Provide the [x, y] coordinate of the cell's center where the given text is located.  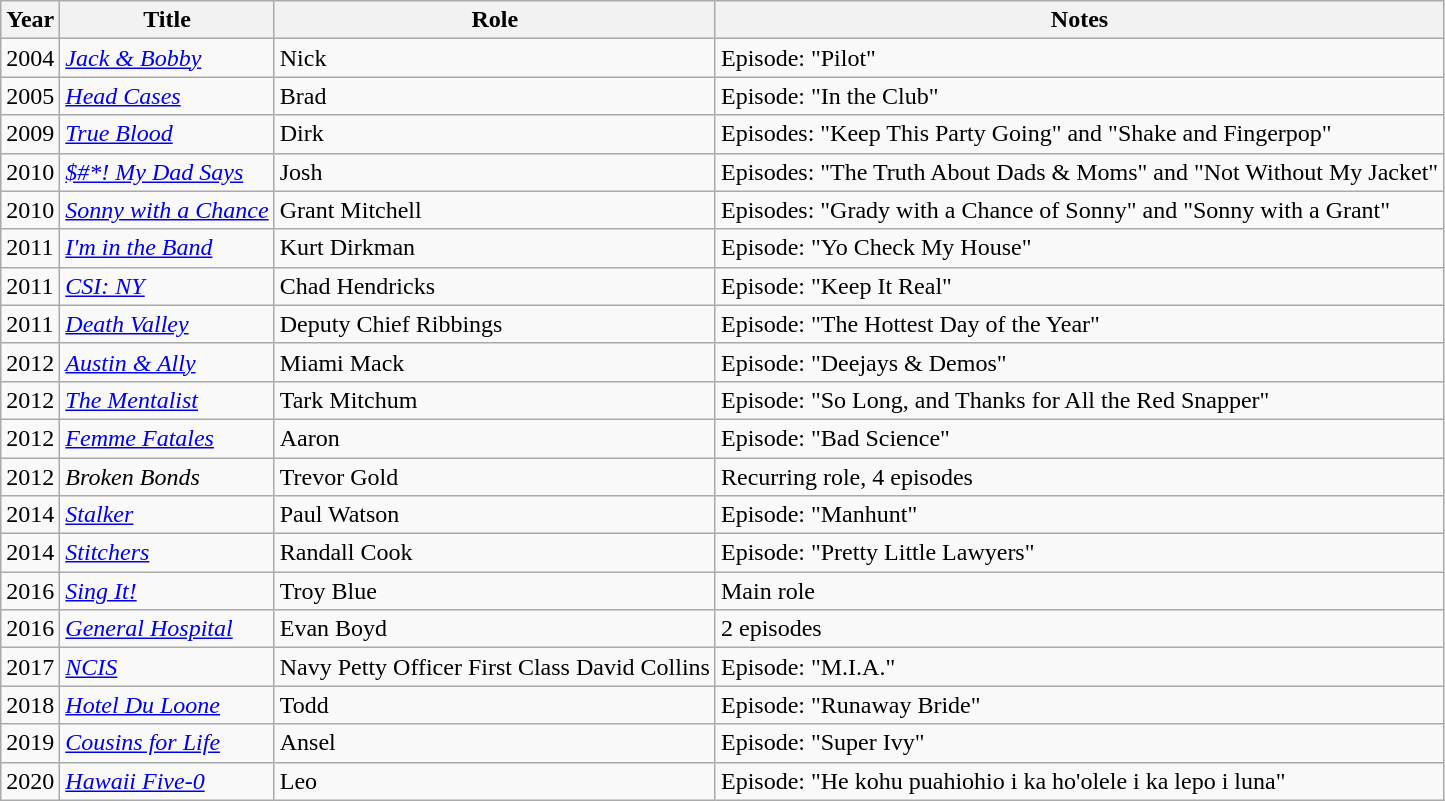
Episode: "Manhunt" [1079, 515]
Stitchers [167, 553]
Episode: "Deejays & Demos" [1079, 362]
The Mentalist [167, 400]
Hotel Du Loone [167, 705]
Femme Fatales [167, 438]
Episode: "Runaway Bride" [1079, 705]
2019 [30, 743]
Jack & Bobby [167, 58]
Austin & Ally [167, 362]
Trevor Gold [494, 477]
Aaron [494, 438]
Head Cases [167, 96]
Episode: "Keep It Real" [1079, 286]
Title [167, 20]
Chad Hendricks [494, 286]
Todd [494, 705]
Josh [494, 172]
Kurt Dirkman [494, 248]
Role [494, 20]
Deputy Chief Ribbings [494, 324]
Ansel [494, 743]
Episodes: "Grady with a Chance of Sonny" and "Sonny with a Grant" [1079, 210]
Episode: "Yo Check My House" [1079, 248]
Brad [494, 96]
Sonny with a Chance [167, 210]
Dirk [494, 134]
Cousins for Life [167, 743]
Tark Mitchum [494, 400]
Troy Blue [494, 591]
Hawaii Five-0 [167, 781]
2018 [30, 705]
Randall Cook [494, 553]
2004 [30, 58]
Episode: "M.I.A." [1079, 667]
Evan Boyd [494, 629]
Year [30, 20]
Main role [1079, 591]
2 episodes [1079, 629]
General Hospital [167, 629]
Notes [1079, 20]
Episode: "Pretty Little Lawyers" [1079, 553]
Episode: "In the Club" [1079, 96]
2017 [30, 667]
2009 [30, 134]
Episode: "He kohu puahiohio i ka ho'olele i ka lepo i luna" [1079, 781]
Grant Mitchell [494, 210]
2005 [30, 96]
I'm in the Band [167, 248]
CSI: NY [167, 286]
Episodes: "The Truth About Dads & Moms" and "Not Without My Jacket" [1079, 172]
Navy Petty Officer First Class David Collins [494, 667]
Episodes: "Keep This Party Going" and "Shake and Fingerpop" [1079, 134]
Episode: "Bad Science" [1079, 438]
Episode: "The Hottest Day of the Year" [1079, 324]
$#*! My Dad Says [167, 172]
Sing It! [167, 591]
Miami Mack [494, 362]
Paul Watson [494, 515]
NCIS [167, 667]
Recurring role, 4 episodes [1079, 477]
Episode: "Pilot" [1079, 58]
True Blood [167, 134]
Death Valley [167, 324]
Leo [494, 781]
Nick [494, 58]
Stalker [167, 515]
Episode: "So Long, and Thanks for All the Red Snapper" [1079, 400]
Broken Bonds [167, 477]
Episode: "Super Ivy" [1079, 743]
2020 [30, 781]
